Find where the given text appears and provide that cell's center as (X, Y) coordinate. 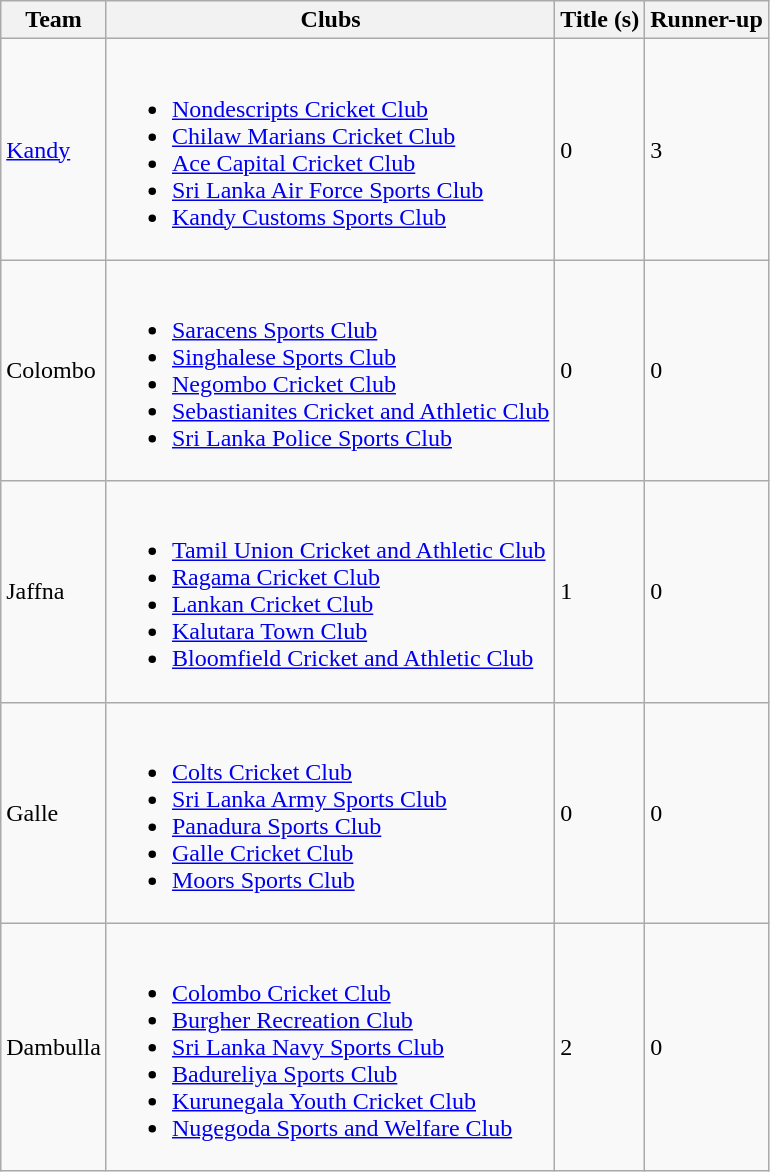
3 (707, 150)
Colombo (54, 370)
Saracens Sports ClubSinghalese Sports ClubNegombo Cricket ClubSebastianites Cricket and Athletic ClubSri Lanka Police Sports Club (330, 370)
Colts Cricket ClubSri Lanka Army Sports ClubPanadura Sports ClubGalle Cricket ClubMoors Sports Club (330, 812)
2 (600, 1047)
Team (54, 20)
Dambulla (54, 1047)
1 (600, 592)
Title (s) (600, 20)
Nondescripts Cricket ClubChilaw Marians Cricket ClubAce Capital Cricket ClubSri Lanka Air Force Sports ClubKandy Customs Sports Club (330, 150)
Galle (54, 812)
Jaffna (54, 592)
Tamil Union Cricket and Athletic ClubRagama Cricket ClubLankan Cricket ClubKalutara Town ClubBloomfield Cricket and Athletic Club (330, 592)
Clubs (330, 20)
Runner-up (707, 20)
Kandy (54, 150)
